Locate the cell with the specified text and output its (X, Y) center coordinate. 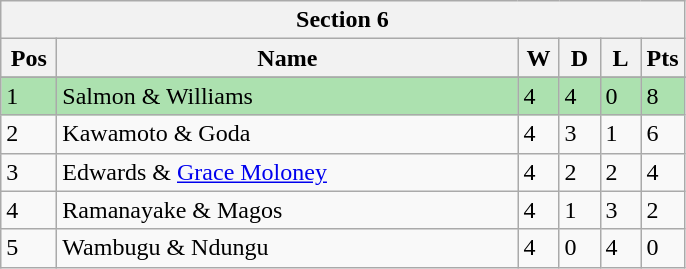
5 (29, 248)
D (580, 58)
Name (288, 58)
W (538, 58)
Edwards & Grace Moloney (288, 172)
Salmon & Williams (288, 96)
Kawamoto & Goda (288, 134)
Pos (29, 58)
6 (662, 134)
Pts (662, 58)
Ramanayake & Magos (288, 210)
Wambugu & Ndungu (288, 248)
L (620, 58)
Section 6 (342, 20)
8 (662, 96)
